Determine the (x, y) coordinate at the center of the cell enclosing the given text.  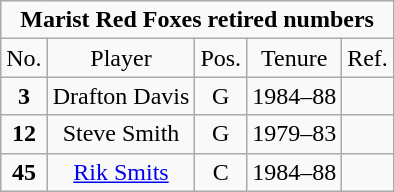
Drafton Davis (121, 96)
No. (24, 58)
Rik Smits (121, 172)
1979–83 (294, 134)
Steve Smith (121, 134)
Player (121, 58)
C (221, 172)
12 (24, 134)
45 (24, 172)
Ref. (368, 58)
Tenure (294, 58)
3 (24, 96)
Pos. (221, 58)
Marist Red Foxes retired numbers (198, 20)
